Identify which cell holds the provided text, then report its (x, y) central coordinate. 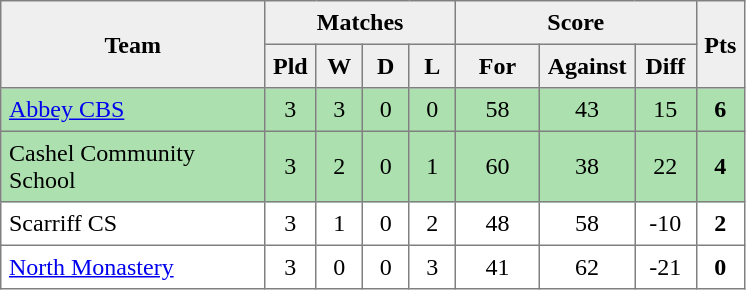
Against (586, 66)
22 (666, 166)
6 (720, 110)
Team (133, 44)
Pld (290, 66)
L (432, 66)
Cashel Community School (133, 166)
North Monastery (133, 267)
62 (586, 267)
-21 (666, 267)
Abbey CBS (133, 110)
Scarriff CS (133, 224)
15 (666, 110)
60 (497, 166)
W (339, 66)
Pts (720, 44)
-10 (666, 224)
Diff (666, 66)
For (497, 66)
4 (720, 166)
38 (586, 166)
41 (497, 267)
43 (586, 110)
Score (576, 23)
D (385, 66)
Matches (360, 23)
48 (497, 224)
